Capture the cell that displays the provided text and extract its [x, y] central coordinate. 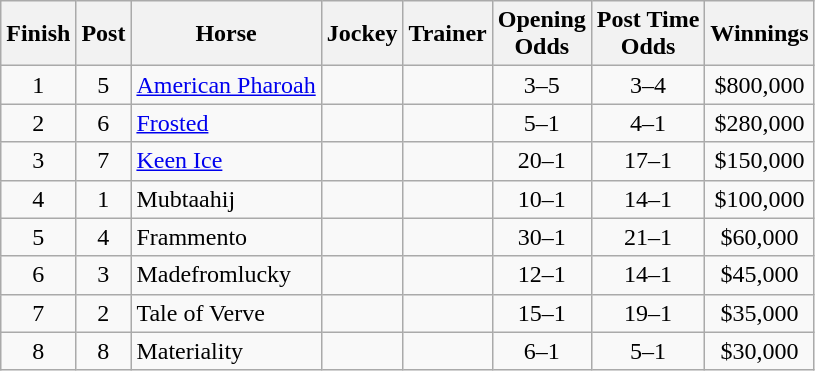
$150,000 [760, 161]
Keen Ice [226, 161]
Madefromlucky [226, 275]
Trainer [448, 34]
6–1 [542, 351]
Mubtaahij [226, 199]
$30,000 [760, 351]
10–1 [542, 199]
Materiality [226, 351]
$100,000 [760, 199]
21–1 [648, 237]
Post TimeOdds [648, 34]
Frammento [226, 237]
Tale of Verve [226, 313]
Post [104, 34]
$35,000 [760, 313]
Horse [226, 34]
OpeningOdds [542, 34]
3–5 [542, 85]
17–1 [648, 161]
Finish [38, 34]
$800,000 [760, 85]
30–1 [542, 237]
20–1 [542, 161]
$60,000 [760, 237]
19–1 [648, 313]
Winnings [760, 34]
4–1 [648, 123]
Jockey [362, 34]
$45,000 [760, 275]
American Pharoah [226, 85]
3–4 [648, 85]
15–1 [542, 313]
$280,000 [760, 123]
Frosted [226, 123]
12–1 [542, 275]
